Detect which cell encompasses the target text, then output its [X, Y] center coordinate. 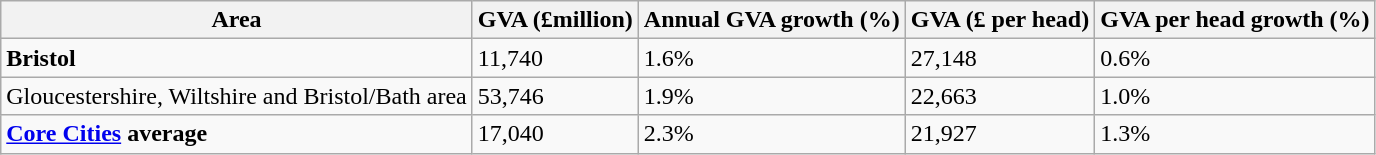
22,663 [1000, 96]
0.6% [1235, 58]
11,740 [555, 58]
Bristol [237, 58]
1.3% [1235, 134]
1.9% [772, 96]
Annual GVA growth (%) [772, 20]
GVA (£million) [555, 20]
53,746 [555, 96]
Area [237, 20]
GVA per head growth (%) [1235, 20]
2.3% [772, 134]
1.6% [772, 58]
GVA (£ per head) [1000, 20]
Gloucestershire, Wiltshire and Bristol/Bath area [237, 96]
1.0% [1235, 96]
21,927 [1000, 134]
Core Cities average [237, 134]
17,040 [555, 134]
27,148 [1000, 58]
